Scan for the cell matching the given text and deliver its [X, Y] coordinate at center. 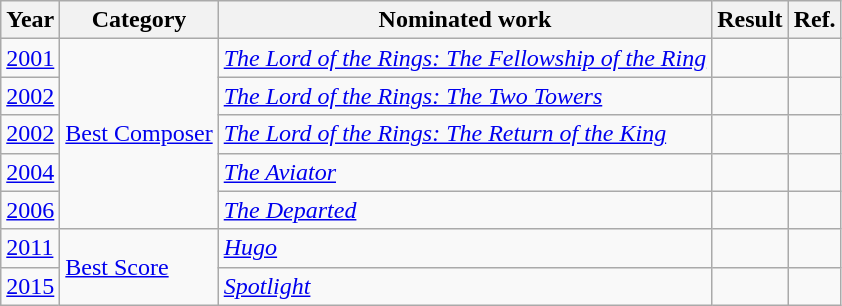
The Departed [465, 210]
Spotlight [465, 286]
Year [30, 20]
Nominated work [465, 20]
The Aviator [465, 172]
Category [139, 20]
Ref. [814, 20]
The Lord of the Rings: The Two Towers [465, 96]
2011 [30, 248]
Hugo [465, 248]
2001 [30, 58]
2006 [30, 210]
Best Score [139, 267]
2004 [30, 172]
Result [750, 20]
Best Composer [139, 134]
2015 [30, 286]
The Lord of the Rings: The Fellowship of the Ring [465, 58]
The Lord of the Rings: The Return of the King [465, 134]
